Detect which cell encompasses the target text, then output its [X, Y] center coordinate. 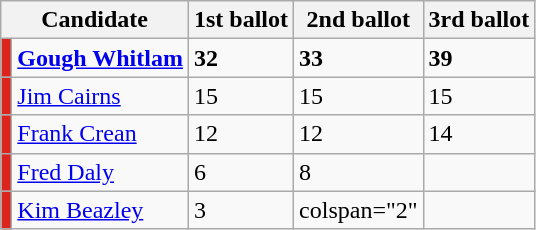
8 [359, 172]
Kim Beazley [100, 210]
colspan="2" [359, 210]
Gough Whitlam [100, 58]
Jim Cairns [100, 96]
3rd ballot [479, 20]
14 [479, 134]
Candidate [95, 20]
2nd ballot [359, 20]
Fred Daly [100, 172]
6 [240, 172]
3 [240, 210]
1st ballot [240, 20]
33 [359, 58]
39 [479, 58]
32 [240, 58]
Frank Crean [100, 134]
